Find where the given text appears and provide that cell's center as [X, Y] coordinate. 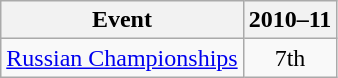
Event [122, 20]
Russian Championships [122, 58]
2010–11 [290, 20]
7th [290, 58]
